From the cell containing the given text, extract its center point as [X, Y] coordinate. 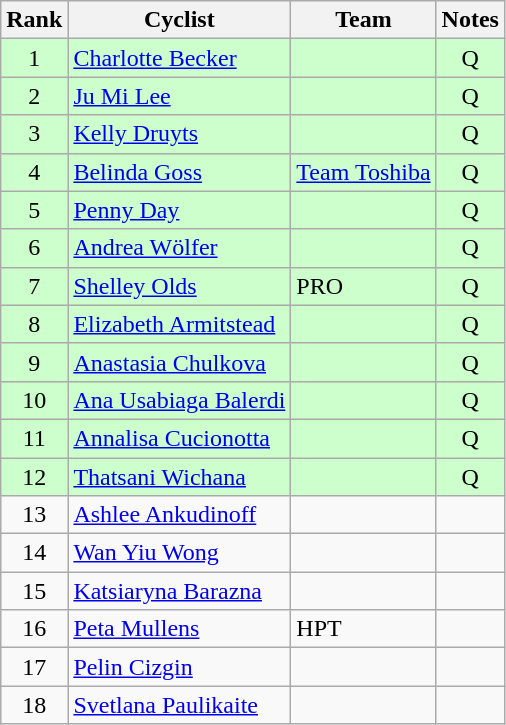
Team Toshiba [364, 172]
12 [34, 477]
3 [34, 134]
9 [34, 362]
Team [364, 20]
4 [34, 172]
16 [34, 629]
11 [34, 438]
Notes [470, 20]
1 [34, 58]
18 [34, 705]
Penny Day [180, 210]
Katsiaryna Barazna [180, 591]
Peta Mullens [180, 629]
Kelly Druyts [180, 134]
14 [34, 553]
Charlotte Becker [180, 58]
Ana Usabiaga Balerdi [180, 400]
Pelin Cizgin [180, 667]
Thatsani Wichana [180, 477]
Belinda Goss [180, 172]
Shelley Olds [180, 286]
Ashlee Ankudinoff [180, 515]
17 [34, 667]
Anastasia Chulkova [180, 362]
HPT [364, 629]
Elizabeth Armitstead [180, 324]
Cyclist [180, 20]
5 [34, 210]
2 [34, 96]
Svetlana Paulikaite [180, 705]
7 [34, 286]
PRO [364, 286]
Rank [34, 20]
15 [34, 591]
13 [34, 515]
6 [34, 248]
Ju Mi Lee [180, 96]
10 [34, 400]
Andrea Wölfer [180, 248]
Annalisa Cucionotta [180, 438]
8 [34, 324]
Wan Yiu Wong [180, 553]
